Determine the [x, y] coordinate at the center of the cell enclosing the given text.  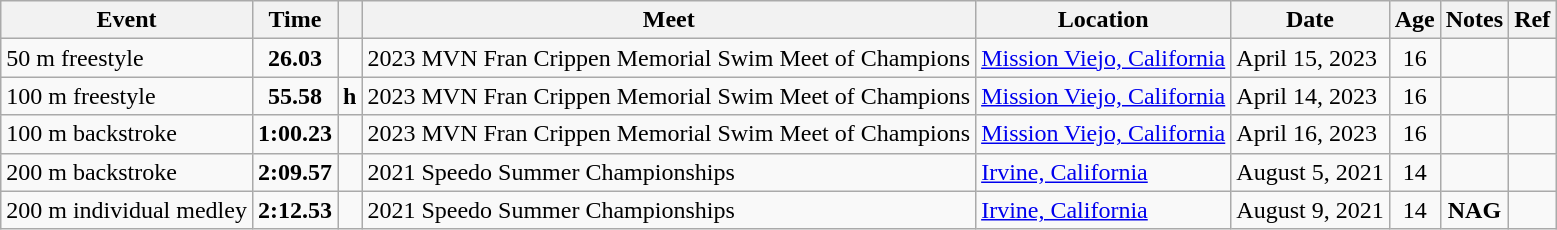
200 m individual medley [127, 210]
Location [1104, 20]
April 16, 2023 [1310, 134]
55.58 [294, 96]
Time [294, 20]
Event [127, 20]
100 m freestyle [127, 96]
August 9, 2021 [1310, 210]
April 14, 2023 [1310, 96]
August 5, 2021 [1310, 172]
Notes [1474, 20]
Date [1310, 20]
April 15, 2023 [1310, 58]
1:00.23 [294, 134]
2:12.53 [294, 210]
2:09.57 [294, 172]
26.03 [294, 58]
Meet [669, 20]
Ref [1532, 20]
100 m backstroke [127, 134]
Age [1414, 20]
NAG [1474, 210]
50 m freestyle [127, 58]
200 m backstroke [127, 172]
h [350, 96]
